Provide the (x, y) coordinate of the cell's center where the given text is located.  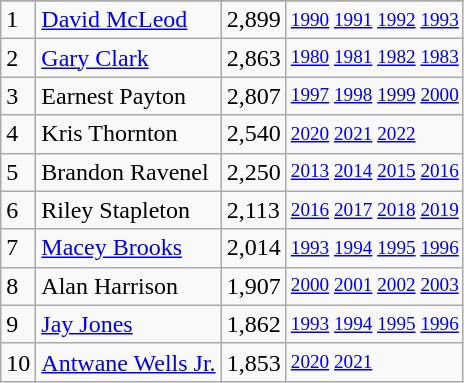
1980 1981 1982 1983 (374, 58)
2,863 (254, 58)
1,862 (254, 324)
2016 2017 2018 2019 (374, 210)
David McLeod (128, 20)
3 (18, 96)
Gary Clark (128, 58)
2,807 (254, 96)
1 (18, 20)
Brandon Ravenel (128, 172)
4 (18, 134)
2,540 (254, 134)
10 (18, 362)
Riley Stapleton (128, 210)
7 (18, 248)
Jay Jones (128, 324)
2020 2021 2022 (374, 134)
1997 1998 1999 2000 (374, 96)
Antwane Wells Jr. (128, 362)
1,853 (254, 362)
Macey Brooks (128, 248)
5 (18, 172)
Kris Thornton (128, 134)
2013 2014 2015 2016 (374, 172)
2,250 (254, 172)
2,113 (254, 210)
6 (18, 210)
1990 1991 1992 1993 (374, 20)
2,014 (254, 248)
2020 2021 (374, 362)
8 (18, 286)
2,899 (254, 20)
2000 2001 2002 2003 (374, 286)
Alan Harrison (128, 286)
9 (18, 324)
1,907 (254, 286)
Earnest Payton (128, 96)
2 (18, 58)
